From the cell containing the given text, extract its center point as [X, Y] coordinate. 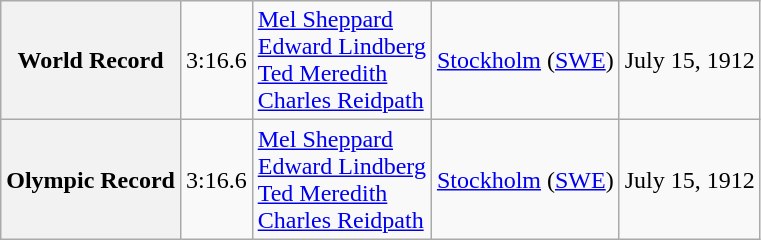
Olympic Record [91, 180]
World Record [91, 60]
